Identify which cell holds the provided text, then report its (x, y) central coordinate. 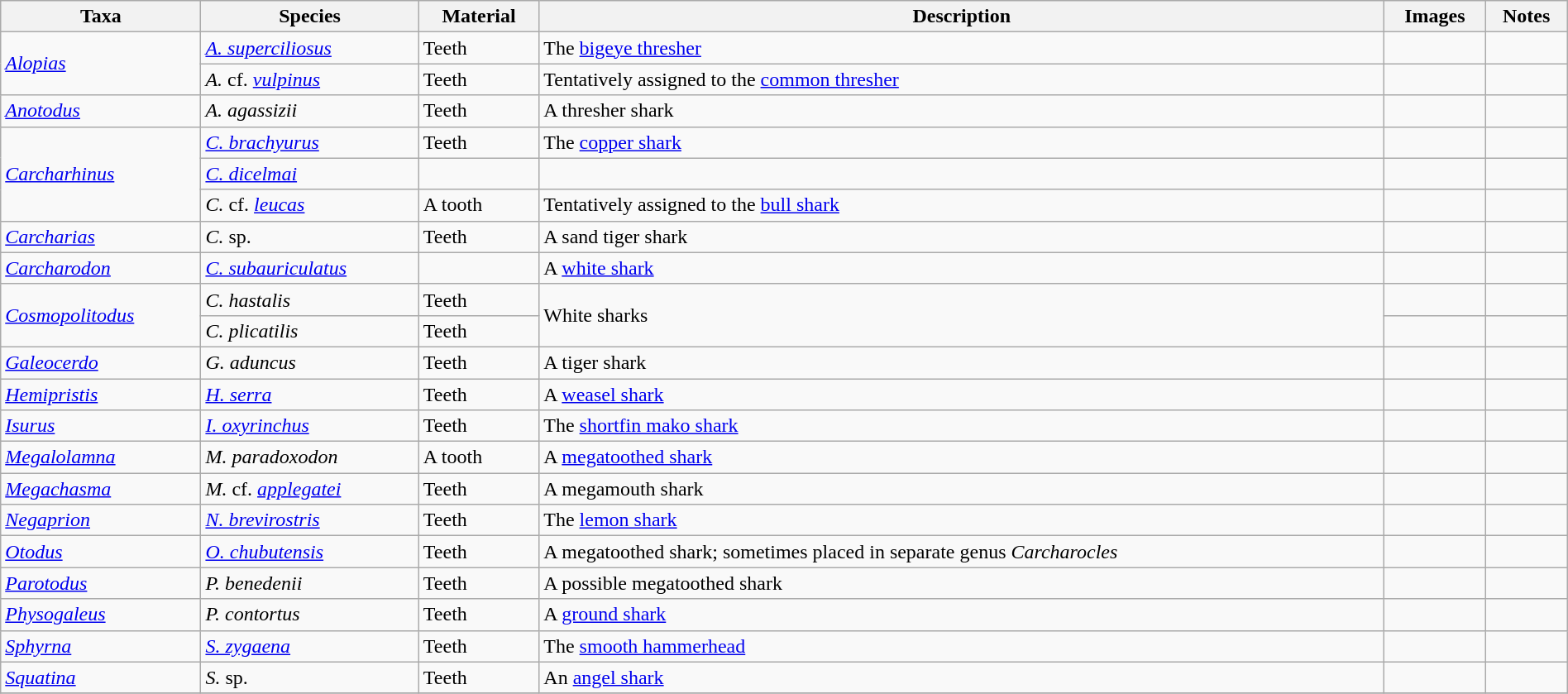
Cosmopolitodus (101, 315)
Alopias (101, 64)
Galeocerdo (101, 362)
P. contortus (309, 615)
A white shark (962, 268)
A megatoothed shark (962, 457)
A. superciliosus (309, 48)
S. sp. (309, 677)
C. sp. (309, 237)
A. agassizii (309, 111)
Material (478, 17)
A tiger shark (962, 362)
Description (962, 17)
Hemipristis (101, 395)
The shortfin mako shark (962, 426)
Negaprion (101, 520)
Taxa (101, 17)
Isurus (101, 426)
A possible megatoothed shark (962, 583)
O. chubutensis (309, 552)
White sharks (962, 315)
The copper shark (962, 142)
Species (309, 17)
G. aduncus (309, 362)
Squatina (101, 677)
I. oxyrinchus (309, 426)
S. zygaena (309, 646)
Megachasma (101, 489)
Anotodus (101, 111)
A megamouth shark (962, 489)
A weasel shark (962, 395)
Images (1435, 17)
C. cf. leucas (309, 205)
A megatoothed shark; sometimes placed in separate genus Carcharocles (962, 552)
Otodus (101, 552)
A sand tiger shark (962, 237)
Sphyrna (101, 646)
Megalolamna (101, 457)
C. brachyurus (309, 142)
C. dicelmai (309, 174)
Carcharhinus (101, 174)
Notes (1527, 17)
A ground shark (962, 615)
Physogaleus (101, 615)
N. brevirostris (309, 520)
C. hastalis (309, 299)
The lemon shark (962, 520)
M. cf. applegatei (309, 489)
M. paradoxodon (309, 457)
A thresher shark (962, 111)
Carcharodon (101, 268)
Parotodus (101, 583)
A. cf. vulpinus (309, 79)
Tentatively assigned to the bull shark (962, 205)
The bigeye thresher (962, 48)
The smooth hammerhead (962, 646)
H. serra (309, 395)
C. plicatilis (309, 331)
P. benedenii (309, 583)
An angel shark (962, 677)
Tentatively assigned to the common thresher (962, 79)
Carcharias (101, 237)
C. subauriculatus (309, 268)
